Capture the cell that displays the provided text and extract its (X, Y) central coordinate. 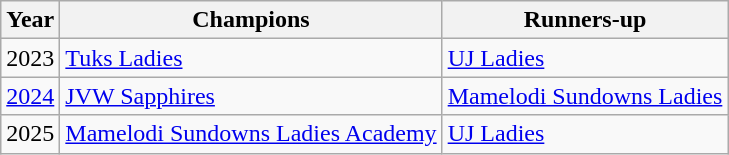
2024 (30, 96)
JVW Sapphires (251, 96)
Mamelodi Sundowns Ladies Academy (251, 134)
Mamelodi Sundowns Ladies (585, 96)
2023 (30, 58)
Tuks Ladies (251, 58)
Champions (251, 20)
2025 (30, 134)
Runners-up (585, 20)
Year (30, 20)
